Provide the (X, Y) coordinate of the cell's center where the given text is located.  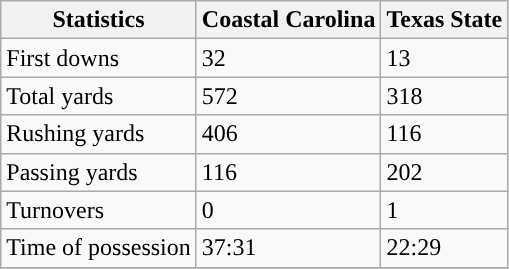
13 (444, 58)
Statistics (99, 20)
32 (288, 58)
37:31 (288, 248)
Passing yards (99, 172)
Texas State (444, 20)
22:29 (444, 248)
202 (444, 172)
0 (288, 210)
Coastal Carolina (288, 20)
572 (288, 96)
Rushing yards (99, 134)
318 (444, 96)
406 (288, 134)
1 (444, 210)
Total yards (99, 96)
Time of possession (99, 248)
First downs (99, 58)
Turnovers (99, 210)
